Search for the cell housing the specified text and yield its (x, y) center coordinate. 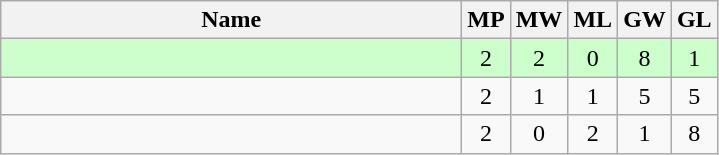
Name (232, 20)
GW (645, 20)
GL (694, 20)
MW (539, 20)
MP (486, 20)
ML (593, 20)
